Search for the cell housing the specified text and yield its [x, y] center coordinate. 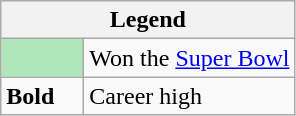
Bold [42, 96]
Won the Super Bowl [190, 58]
Legend [148, 20]
Career high [190, 96]
